From the cell containing the given text, extract its center point as (x, y) coordinate. 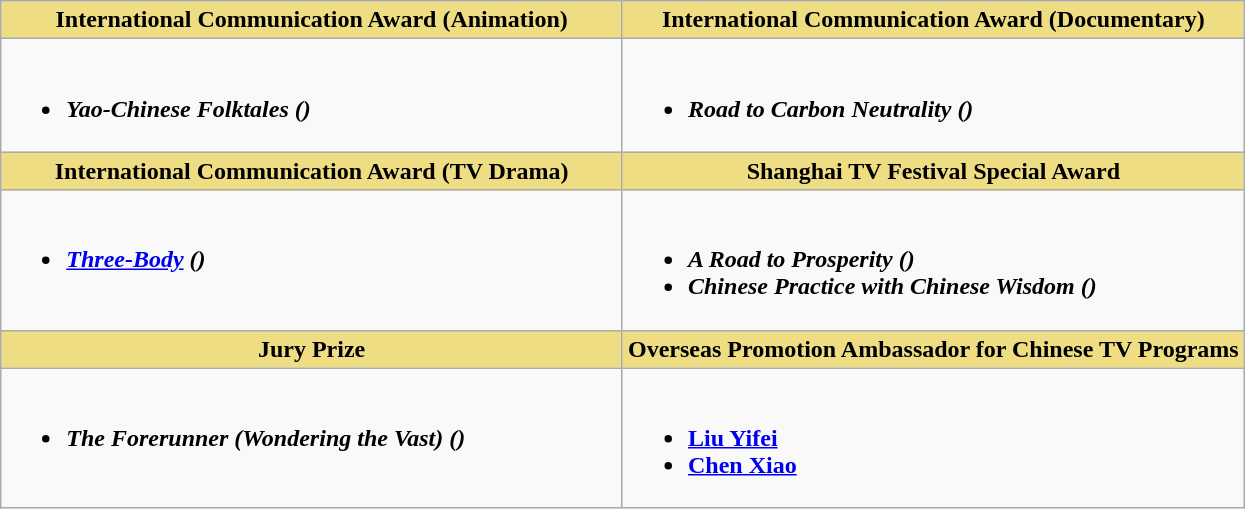
Liu YifeiChen Xiao (933, 438)
Yao-Chinese Folktales () (312, 96)
International Communication Award (Documentary) (933, 20)
International Communication Award (Animation) (312, 20)
International Communication Award (TV Drama) (312, 171)
Overseas Promotion Ambassador for Chinese TV Programs (933, 349)
Shanghai TV Festival Special Award (933, 171)
Road to Carbon Neutrality () (933, 96)
A Road to Prosperity ()Chinese Practice with Chinese Wisdom () (933, 260)
Jury Prize (312, 349)
The Forerunner (Wondering the Vast) () (312, 438)
Three-Body () (312, 260)
